Provide the [X, Y] coordinate of the cell's center where the given text is located.  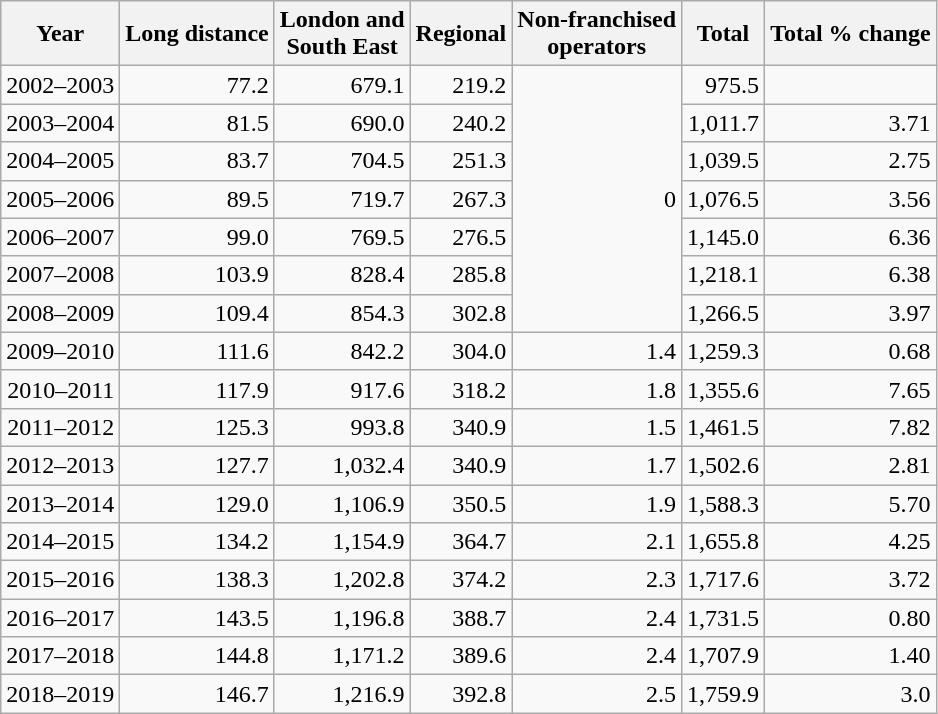
1.9 [597, 503]
1,039.5 [724, 161]
144.8 [197, 656]
117.9 [197, 389]
2017–2018 [60, 656]
2018–2019 [60, 694]
392.8 [461, 694]
1,145.0 [724, 237]
3.0 [851, 694]
2.1 [597, 542]
129.0 [197, 503]
769.5 [342, 237]
125.3 [197, 427]
1,355.6 [724, 389]
993.8 [342, 427]
2.5 [597, 694]
690.0 [342, 123]
2012–2013 [60, 465]
251.3 [461, 161]
1,259.3 [724, 351]
1,106.9 [342, 503]
2007–2008 [60, 275]
2014–2015 [60, 542]
1,461.5 [724, 427]
1,502.6 [724, 465]
1,655.8 [724, 542]
1,588.3 [724, 503]
3.97 [851, 313]
1,076.5 [724, 199]
679.1 [342, 85]
7.65 [851, 389]
2010–2011 [60, 389]
302.8 [461, 313]
276.5 [461, 237]
2009–2010 [60, 351]
1,759.9 [724, 694]
1.5 [597, 427]
3.56 [851, 199]
109.4 [197, 313]
Total [724, 34]
304.0 [461, 351]
350.5 [461, 503]
285.8 [461, 275]
1,266.5 [724, 313]
138.3 [197, 580]
0.80 [851, 618]
828.4 [342, 275]
4.25 [851, 542]
219.2 [461, 85]
240.2 [461, 123]
2.75 [851, 161]
2004–2005 [60, 161]
1,011.7 [724, 123]
389.6 [461, 656]
103.9 [197, 275]
5.70 [851, 503]
704.5 [342, 161]
Non-franchisedoperators [597, 34]
2005–2006 [60, 199]
Year [60, 34]
89.5 [197, 199]
318.2 [461, 389]
1,707.9 [724, 656]
854.3 [342, 313]
81.5 [197, 123]
London andSouth East [342, 34]
143.5 [197, 618]
2006–2007 [60, 237]
0.68 [851, 351]
719.7 [342, 199]
975.5 [724, 85]
7.82 [851, 427]
99.0 [197, 237]
127.7 [197, 465]
Total % change [851, 34]
1,196.8 [342, 618]
3.71 [851, 123]
1,032.4 [342, 465]
364.7 [461, 542]
111.6 [197, 351]
Regional [461, 34]
2.81 [851, 465]
1,202.8 [342, 580]
2003–2004 [60, 123]
1,717.6 [724, 580]
2.3 [597, 580]
2013–2014 [60, 503]
388.7 [461, 618]
1.7 [597, 465]
1,218.1 [724, 275]
83.7 [197, 161]
2015–2016 [60, 580]
2008–2009 [60, 313]
3.72 [851, 580]
2002–2003 [60, 85]
77.2 [197, 85]
1.4 [597, 351]
374.2 [461, 580]
0 [597, 199]
2011–2012 [60, 427]
Long distance [197, 34]
267.3 [461, 199]
6.36 [851, 237]
917.6 [342, 389]
146.7 [197, 694]
134.2 [197, 542]
2016–2017 [60, 618]
1.8 [597, 389]
1,171.2 [342, 656]
842.2 [342, 351]
1.40 [851, 656]
1,731.5 [724, 618]
1,216.9 [342, 694]
1,154.9 [342, 542]
6.38 [851, 275]
